For the text-containing cell, return its midpoint in (X, Y) coordinate format. 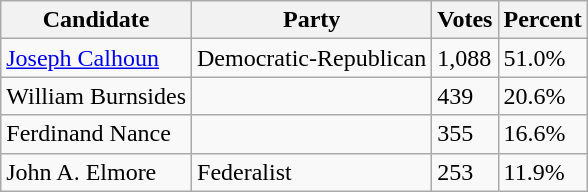
20.6% (542, 96)
Candidate (96, 20)
William Burnsides (96, 96)
16.6% (542, 134)
Ferdinand Nance (96, 134)
439 (465, 96)
1,088 (465, 58)
Party (312, 20)
Democratic-Republican (312, 58)
Joseph Calhoun (96, 58)
Federalist (312, 172)
Percent (542, 20)
355 (465, 134)
Votes (465, 20)
John A. Elmore (96, 172)
51.0% (542, 58)
11.9% (542, 172)
253 (465, 172)
